Extract the [X, Y] coordinate from the center of the cell holding the provided text.  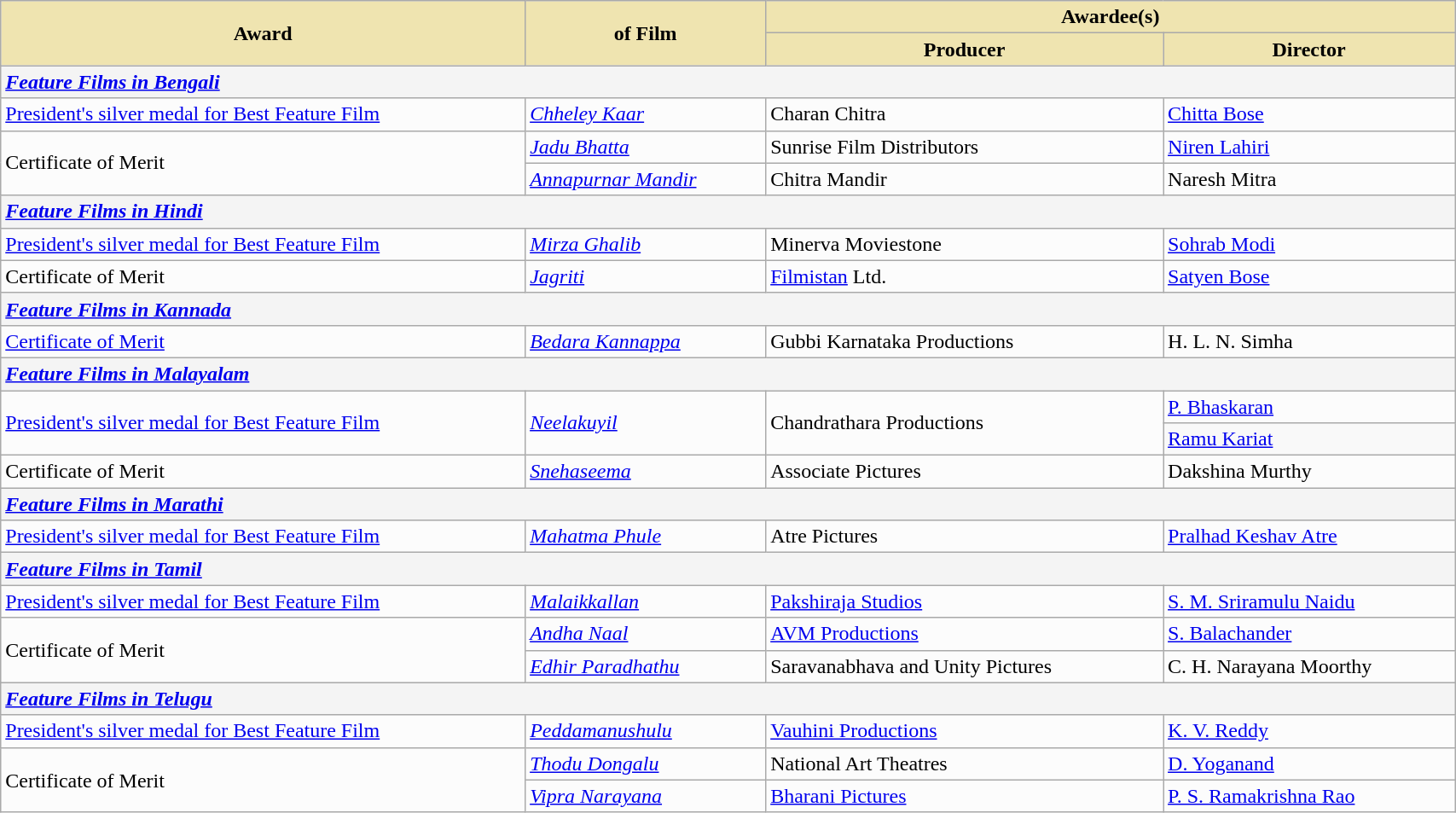
Thodu Dongalu [646, 764]
S. Balachander [1309, 634]
Ramu Kariat [1309, 439]
Pralhad Keshav Atre [1309, 537]
P. S. Ramakrishna Rao [1309, 796]
Bharani Pictures [965, 796]
Awardee(s) [1111, 17]
Vauhini Productions [965, 731]
Dakshina Murthy [1309, 472]
Naresh Mitra [1309, 179]
Pakshiraja Studios [965, 601]
Chitra Mandir [965, 179]
National Art Theatres [965, 764]
Feature Films in Malayalam [728, 374]
Annapurnar Mandir [646, 179]
Atre Pictures [965, 537]
D. Yoganand [1309, 764]
Jagriti [646, 276]
AVM Productions [965, 634]
Feature Films in Marathi [728, 504]
Director [1309, 49]
Award [263, 33]
Gubbi Karnataka Productions [965, 341]
Malaikkallan [646, 601]
Sunrise Film Distributors [965, 147]
Feature Films in Hindi [728, 212]
Edhir Paradhathu [646, 666]
Producer [965, 49]
Feature Films in Tamil [728, 569]
H. L. N. Simha [1309, 341]
S. M. Sriramulu Naidu [1309, 601]
Charan Chitra [965, 114]
of Film [646, 33]
Associate Pictures [965, 472]
C. H. Narayana Moorthy [1309, 666]
Feature Films in Telugu [728, 699]
Neelakuyil [646, 423]
Feature Films in Bengali [728, 82]
Feature Films in Kannada [728, 309]
Mahatma Phule [646, 537]
Bedara Kannappa [646, 341]
Minerva Moviestone [965, 244]
Peddamanushulu [646, 731]
Vipra Narayana [646, 796]
Saravanabhava and Unity Pictures [965, 666]
Chandrathara Productions [965, 423]
Chitta Bose [1309, 114]
K. V. Reddy [1309, 731]
Niren Lahiri [1309, 147]
Satyen Bose [1309, 276]
Chheley Kaar [646, 114]
Jadu Bhatta [646, 147]
Sohrab Modi [1309, 244]
Snehaseema [646, 472]
P. Bhaskaran [1309, 407]
Andha Naal [646, 634]
Mirza Ghalib [646, 244]
Filmistan Ltd. [965, 276]
